Determine the (x, y) coordinate at the center of the cell enclosing the given text.  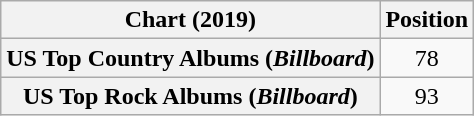
Chart (2019) (190, 20)
US Top Country Albums (Billboard) (190, 58)
93 (427, 96)
78 (427, 58)
US Top Rock Albums (Billboard) (190, 96)
Position (427, 20)
